Return the [x, y] coordinate for the center point of the cell that contains the specified text.  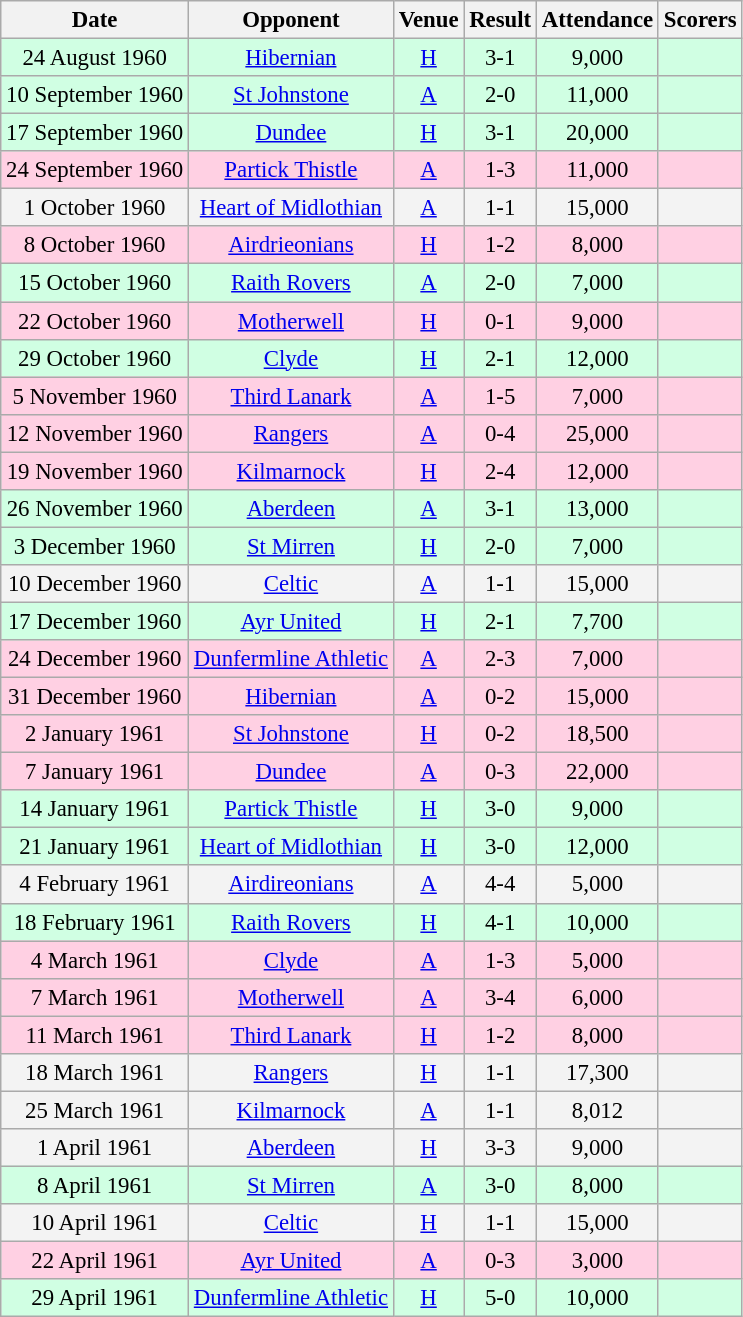
22 October 1960 [95, 321]
4 March 1961 [95, 960]
10 April 1961 [95, 1223]
24 September 1960 [95, 170]
3 December 1960 [95, 546]
12 November 1960 [95, 433]
4-4 [500, 885]
19 November 1960 [95, 471]
21 January 1961 [95, 847]
14 January 1961 [95, 809]
Attendance [597, 20]
Opponent [292, 20]
5-0 [500, 1298]
4-1 [500, 922]
Date [95, 20]
24 December 1960 [95, 659]
29 October 1960 [95, 358]
Airdrieonians [292, 245]
10 September 1960 [95, 95]
2-3 [500, 659]
6,000 [597, 997]
Scorers [700, 20]
25 March 1961 [95, 1110]
18 March 1961 [95, 1073]
4 February 1961 [95, 885]
0-4 [500, 433]
22,000 [597, 772]
2-4 [500, 471]
7 January 1961 [95, 772]
Airdireonians [292, 885]
31 December 1960 [95, 697]
7 March 1961 [95, 997]
18 February 1961 [95, 922]
29 April 1961 [95, 1298]
20,000 [597, 133]
25,000 [597, 433]
Result [500, 20]
8,012 [597, 1110]
1 April 1961 [95, 1148]
17 December 1960 [95, 621]
7,700 [597, 621]
8 October 1960 [95, 245]
1-5 [500, 396]
18,500 [597, 734]
0-1 [500, 321]
Venue [428, 20]
5 November 1960 [95, 396]
11 March 1961 [95, 1035]
24 August 1960 [95, 58]
3-4 [500, 997]
17 September 1960 [95, 133]
3,000 [597, 1261]
1 October 1960 [95, 208]
2 January 1961 [95, 734]
22 April 1961 [95, 1261]
3-3 [500, 1148]
8 April 1961 [95, 1185]
15 October 1960 [95, 283]
26 November 1960 [95, 509]
13,000 [597, 509]
17,300 [597, 1073]
10 December 1960 [95, 584]
